Identify which cell holds the provided text, then report its (X, Y) central coordinate. 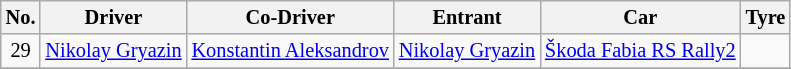
Entrant (467, 17)
29 (21, 51)
No. (21, 17)
Tyre (766, 17)
Car (640, 17)
Škoda Fabia RS Rally2 (640, 51)
Konstantin Aleksandrov (290, 51)
Co-Driver (290, 17)
Driver (113, 17)
